Return the (x, y) coordinate for the center point of the cell that contains the specified text.  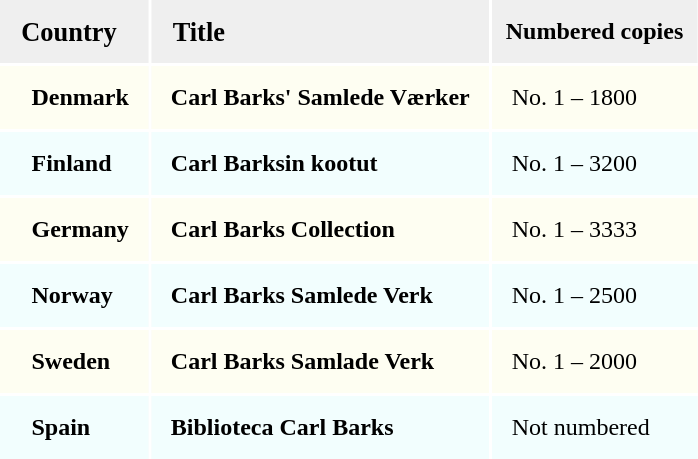
Numbered copies (594, 32)
Biblioteca Carl Barks (320, 428)
Carl Barks' Samlede Værker (320, 98)
Title (320, 32)
Norway (74, 296)
Not numbered (594, 428)
Carl Barks Samlede Verk (320, 296)
No. 1 – 1800 (594, 98)
Country (74, 32)
Denmark (74, 98)
No. 1 – 2000 (594, 362)
Spain (74, 428)
Carl Barksin kootut (320, 164)
Carl Barks Samlade Verk (320, 362)
No. 1 – 2500 (594, 296)
Carl Barks Collection (320, 230)
Finland (74, 164)
No. 1 – 3333 (594, 230)
No. 1 – 3200 (594, 164)
Sweden (74, 362)
Germany (74, 230)
